Detect which cell encompasses the target text, then output its [X, Y] center coordinate. 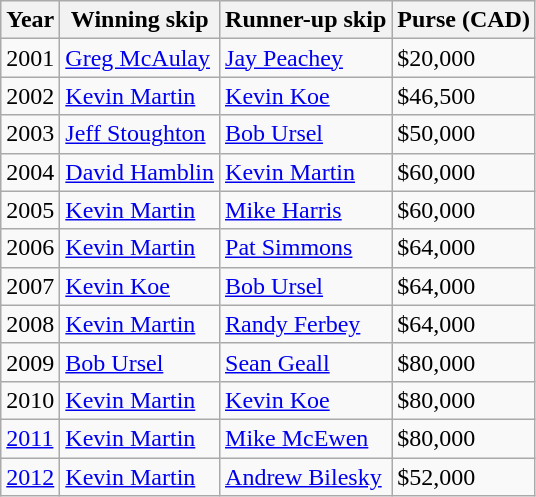
Year [30, 20]
2006 [30, 248]
Purse (CAD) [464, 20]
$20,000 [464, 58]
2007 [30, 286]
Jeff Stoughton [140, 134]
Pat Simmons [306, 248]
Winning skip [140, 20]
2003 [30, 134]
Runner-up skip [306, 20]
2004 [30, 172]
Greg McAulay [140, 58]
2002 [30, 96]
Mike Harris [306, 210]
2011 [30, 438]
2009 [30, 362]
2005 [30, 210]
$50,000 [464, 134]
Mike McEwen [306, 438]
$46,500 [464, 96]
2008 [30, 324]
Sean Geall [306, 362]
Jay Peachey [306, 58]
Randy Ferbey [306, 324]
David Hamblin [140, 172]
2001 [30, 58]
2012 [30, 477]
Andrew Bilesky [306, 477]
2010 [30, 400]
$52,000 [464, 477]
